Return [x, y] of the center of cell containing provided text 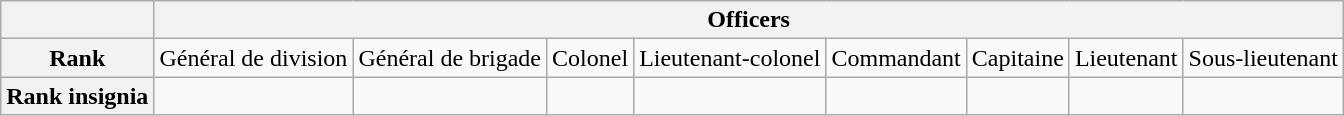
Capitaine [1018, 58]
Lieutenant [1126, 58]
Rank [78, 58]
Officers [749, 20]
Commandant [896, 58]
Général de division [254, 58]
Colonel [590, 58]
Général de brigade [450, 58]
Rank insignia [78, 96]
Lieutenant-colonel [730, 58]
Sous-lieutenant [1263, 58]
